From the cell containing the given text, extract its center point as (x, y) coordinate. 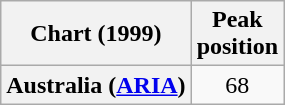
68 (237, 85)
Chart (1999) (96, 34)
Australia (ARIA) (96, 85)
Peakposition (237, 34)
